Find where the given text appears and provide that cell's center as [x, y] coordinate. 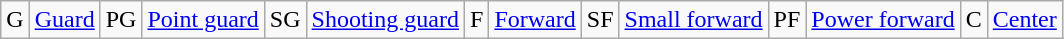
G [15, 20]
SF [600, 20]
C [974, 20]
Guard [64, 20]
Point guard [203, 20]
Shooting guard [385, 20]
Small forward [694, 20]
PG [121, 20]
SG [285, 20]
F [476, 20]
Forward [535, 20]
Power forward [883, 20]
Center [1024, 20]
PF [787, 20]
